Output the (x, y) coordinate of the center of the cell containing the given text.  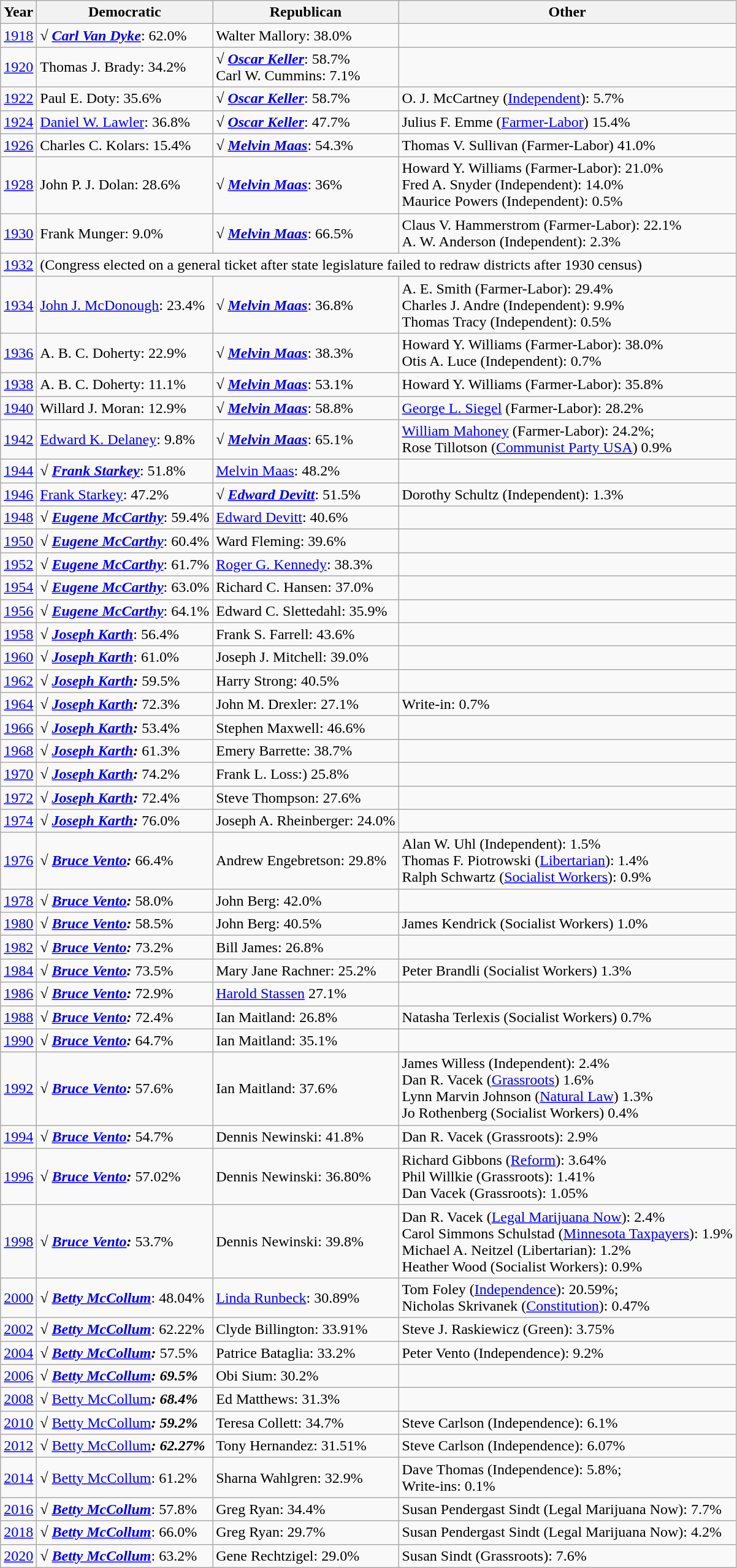
√ Joseph Karth: 61.3% (125, 751)
Ian Maitland: 35.1% (305, 1040)
1946 (18, 494)
1940 (18, 407)
John P. J. Dolan: 28.6% (125, 185)
√ Oscar Keller: 58.7% (305, 99)
Other (567, 12)
1918 (18, 36)
Ian Maitland: 26.8% (305, 1017)
√ Bruce Vento: 58.0% (125, 901)
1996 (18, 1176)
√ Joseph Karth: 72.4% (125, 797)
Frank S. Farrell: 43.6% (305, 634)
√ Eugene McCarthy: 63.0% (125, 588)
Mary Jane Rachner: 25.2% (305, 971)
√ Melvin Maas: 36.8% (305, 305)
A. B. C. Doherty: 11.1% (125, 384)
Andrew Engebretson: 29.8% (305, 861)
2002 (18, 1329)
John Berg: 40.5% (305, 924)
1930 (18, 233)
√ Bruce Vento: 58.5% (125, 924)
Tom Foley (Independence): 20.59%;Nicholas Skrivanek (Constitution): 0.47% (567, 1298)
1938 (18, 384)
Harold Stassen 27.1% (305, 994)
√ Melvin Maas: 66.5% (305, 233)
Frank L. Loss:) 25.8% (305, 774)
Harry Strong: 40.5% (305, 681)
Daniel W. Lawler: 36.8% (125, 122)
Richard C. Hansen: 37.0% (305, 588)
Edward C. Slettedahl: 35.9% (305, 611)
Alan W. Uhl (Independent): 1.5%Thomas F. Piotrowski (Libertarian): 1.4%Ralph Schwartz (Socialist Workers): 0.9% (567, 861)
1976 (18, 861)
1952 (18, 564)
√ Betty McCollum: 61.2% (125, 1478)
√ Melvin Maas: 65.1% (305, 440)
1966 (18, 727)
1972 (18, 797)
√ Betty McCollum: 62.27% (125, 1446)
Dennis Newinski: 39.8% (305, 1241)
Howard Y. Williams (Farmer-Labor): 21.0%Fred A. Snyder (Independent): 14.0%Maurice Powers (Independent): 0.5% (567, 185)
1964 (18, 704)
1978 (18, 901)
George L. Siegel (Farmer-Labor): 28.2% (567, 407)
Obi Sium: 30.2% (305, 1376)
Ward Fleming: 39.6% (305, 541)
1960 (18, 657)
Roger G. Kennedy: 38.3% (305, 564)
O. J. McCartney (Independent): 5.7% (567, 99)
√ Betty McCollum: 57.5% (125, 1352)
Joseph J. Mitchell: 39.0% (305, 657)
√ Eugene McCarthy: 60.4% (125, 541)
John M. Drexler: 27.1% (305, 704)
√ Eugene McCarthy: 61.7% (125, 564)
Stephen Maxwell: 46.6% (305, 727)
2004 (18, 1352)
Write-in: 0.7% (567, 704)
2008 (18, 1399)
√ Betty McCollum: 68.4% (125, 1399)
James Willess (Independent): 2.4%Dan R. Vacek (Grassroots) 1.6%Lynn Marvin Johnson (Natural Law) 1.3%Jo Rothenberg (Socialist Workers) 0.4% (567, 1088)
Teresa Collett: 34.7% (305, 1423)
√ Melvin Maas: 38.3% (305, 353)
Linda Runbeck: 30.89% (305, 1298)
Steve Carlson (Independence): 6.07% (567, 1446)
Steve Thompson: 27.6% (305, 797)
√ Bruce Vento: 57.02% (125, 1176)
1922 (18, 99)
Steve J. Raskiewicz (Green): 3.75% (567, 1329)
2012 (18, 1446)
1934 (18, 305)
√ Betty McCollum: 59.2% (125, 1423)
1992 (18, 1088)
√ Oscar Keller: 58.7%Carl W. Cummins: 7.1% (305, 67)
Charles C. Kolars: 15.4% (125, 145)
1988 (18, 1017)
Susan Sindt (Grassroots): 7.6% (567, 1556)
Claus V. Hammerstrom (Farmer-Labor): 22.1%A. W. Anderson (Independent): 2.3% (567, 233)
Dennis Newinski: 36.80% (305, 1176)
Year (18, 12)
√ Bruce Vento: 64.7% (125, 1040)
2016 (18, 1509)
√ Betty McCollum: 63.2% (125, 1556)
Tony Hernandez: 31.51% (305, 1446)
Walter Mallory: 38.0% (305, 36)
Peter Brandli (Socialist Workers) 1.3% (567, 971)
1982 (18, 947)
1926 (18, 145)
Steve Carlson (Independence): 6.1% (567, 1423)
A. B. C. Doherty: 22.9% (125, 353)
1968 (18, 751)
Peter Vento (Independence): 9.2% (567, 1352)
A. E. Smith (Farmer-Labor): 29.4%Charles J. Andre (Independent): 9.9%Thomas Tracy (Independent): 0.5% (567, 305)
1980 (18, 924)
Sharna Wahlgren: 32.9% (305, 1478)
Republican (305, 12)
√ Joseph Karth: 76.0% (125, 821)
√ Eugene McCarthy: 59.4% (125, 518)
William Mahoney (Farmer-Labor): 24.2%;Rose Tillotson (Communist Party USA) 0.9% (567, 440)
Edward K. Delaney: 9.8% (125, 440)
√ Betty McCollum: 48.04% (125, 1298)
√ Bruce Vento: 53.7% (125, 1241)
1948 (18, 518)
√ Eugene McCarthy: 64.1% (125, 611)
√ Betty McCollum: 69.5% (125, 1376)
2014 (18, 1478)
Greg Ryan: 34.4% (305, 1509)
Susan Pendergast Sindt (Legal Marijuana Now): 4.2% (567, 1532)
Gene Rechtzigel: 29.0% (305, 1556)
1954 (18, 588)
1950 (18, 541)
Howard Y. Williams (Farmer-Labor): 38.0%Otis A. Luce (Independent): 0.7% (567, 353)
2020 (18, 1556)
√ Bruce Vento: 54.7% (125, 1137)
John Berg: 42.0% (305, 901)
1924 (18, 122)
Thomas J. Brady: 34.2% (125, 67)
1970 (18, 774)
1942 (18, 440)
1986 (18, 994)
1936 (18, 353)
Emery Barrette: 38.7% (305, 751)
Ed Matthews: 31.3% (305, 1399)
Dennis Newinski: 41.8% (305, 1137)
Bill James: 26.8% (305, 947)
√ Joseph Karth: 72.3% (125, 704)
√ Oscar Keller: 47.7% (305, 122)
Susan Pendergast Sindt (Legal Marijuana Now): 7.7% (567, 1509)
1932 (18, 265)
Dave Thomas (Independence): 5.8%;Write-ins: 0.1% (567, 1478)
James Kendrick (Socialist Workers) 1.0% (567, 924)
Edward Devitt: 40.6% (305, 518)
1990 (18, 1040)
Howard Y. Williams (Farmer-Labor): 35.8% (567, 384)
Dan R. Vacek (Grassroots): 2.9% (567, 1137)
√ Joseph Karth: 53.4% (125, 727)
(Congress elected on a general ticket after state legislature failed to redraw districts after 1930 census) (386, 265)
1974 (18, 821)
√ Melvin Maas: 36% (305, 185)
√ Bruce Vento: 73.2% (125, 947)
Richard Gibbons (Reform): 3.64%Phil Willkie (Grassroots): 1.41%Dan Vacek (Grassroots): 1.05% (567, 1176)
√ Betty McCollum: 57.8% (125, 1509)
√ Melvin Maas: 58.8% (305, 407)
Julius F. Emme (Farmer-Labor) 15.4% (567, 122)
√ Frank Starkey: 51.8% (125, 471)
1958 (18, 634)
2006 (18, 1376)
Natasha Terlexis (Socialist Workers) 0.7% (567, 1017)
Greg Ryan: 29.7% (305, 1532)
√ Edward Devitt: 51.5% (305, 494)
Democratic (125, 12)
√ Melvin Maas: 54.3% (305, 145)
Ian Maitland: 37.6% (305, 1088)
√ Carl Van Dyke: 62.0% (125, 36)
Joseph A. Rheinberger: 24.0% (305, 821)
Paul E. Doty: 35.6% (125, 99)
1928 (18, 185)
Patrice Bataglia: 33.2% (305, 1352)
Thomas V. Sullivan (Farmer-Labor) 41.0% (567, 145)
2000 (18, 1298)
√ Bruce Vento: 57.6% (125, 1088)
√ Betty McCollum: 62.22% (125, 1329)
√ Joseph Karth: 56.4% (125, 634)
1956 (18, 611)
√ Joseph Karth: 74.2% (125, 774)
√ Bruce Vento: 72.9% (125, 994)
√ Bruce Vento: 72.4% (125, 1017)
√ Bruce Vento: 66.4% (125, 861)
1944 (18, 471)
1920 (18, 67)
John J. McDonough: 23.4% (125, 305)
Frank Munger: 9.0% (125, 233)
Melvin Maas: 48.2% (305, 471)
1984 (18, 971)
√ Bruce Vento: 73.5% (125, 971)
2018 (18, 1532)
Dorothy Schultz (Independent): 1.3% (567, 494)
Willard J. Moran: 12.9% (125, 407)
√ Joseph Karth: 59.5% (125, 681)
1998 (18, 1241)
1962 (18, 681)
√ Joseph Karth: 61.0% (125, 657)
√ Betty McCollum: 66.0% (125, 1532)
√ Melvin Maas: 53.1% (305, 384)
Clyde Billington: 33.91% (305, 1329)
2010 (18, 1423)
Frank Starkey: 47.2% (125, 494)
1994 (18, 1137)
